Provide the [x, y] coordinate of the cell's center where the given text is located.  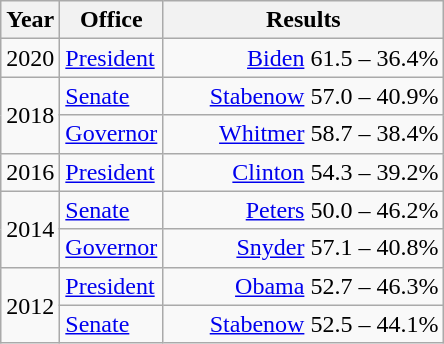
2020 [30, 58]
Results [304, 20]
Year [30, 20]
2016 [30, 172]
Office [112, 20]
Whitmer 58.7 – 38.4% [304, 134]
Stabenow 57.0 – 40.9% [304, 96]
Clinton 54.3 – 39.2% [304, 172]
Peters 50.0 – 46.2% [304, 210]
Stabenow 52.5 – 44.1% [304, 324]
2014 [30, 229]
Snyder 57.1 – 40.8% [304, 248]
Obama 52.7 – 46.3% [304, 286]
Biden 61.5 – 36.4% [304, 58]
2012 [30, 305]
2018 [30, 115]
